Search for the cell housing the specified text and yield its [x, y] center coordinate. 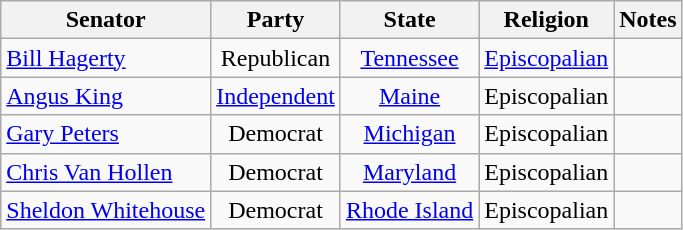
Gary Peters [106, 134]
Party [276, 20]
Tennessee [409, 58]
Senator [106, 20]
Independent [276, 96]
Maryland [409, 172]
Chris Van Hollen [106, 172]
Notes [648, 20]
Sheldon Whitehouse [106, 210]
Bill Hagerty [106, 58]
Michigan [409, 134]
State [409, 20]
Religion [546, 20]
Angus King [106, 96]
Republican [276, 58]
Maine [409, 96]
Rhode Island [409, 210]
